Scan for the cell matching the given text and deliver its [x, y] coordinate at center. 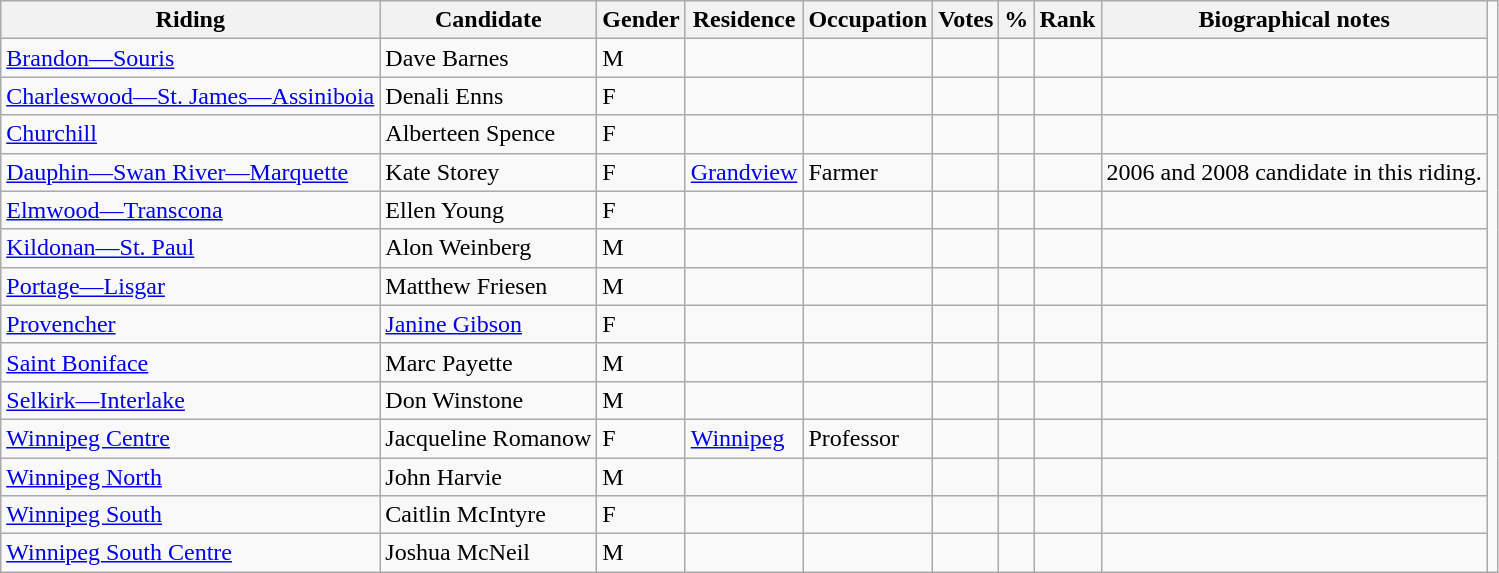
Joshua McNeil [488, 553]
Alon Weinberg [488, 248]
Professor [868, 438]
Caitlin McIntyre [488, 515]
Jacqueline Romanow [488, 438]
Denali Enns [488, 96]
Grandview [744, 172]
Alberteen Spence [488, 134]
Kildonan—St. Paul [190, 248]
Winnipeg Centre [190, 438]
Brandon—Souris [190, 58]
Kate Storey [488, 172]
John Harvie [488, 477]
Residence [744, 20]
Ellen Young [488, 210]
Riding [190, 20]
Portage—Lisgar [190, 286]
Don Winstone [488, 400]
% [1016, 20]
Dave Barnes [488, 58]
Matthew Friesen [488, 286]
Winnipeg South Centre [190, 553]
Candidate [488, 20]
Marc Payette [488, 362]
Churchill [190, 134]
Occupation [868, 20]
Farmer [868, 172]
Winnipeg North [190, 477]
Provencher [190, 324]
Saint Boniface [190, 362]
Selkirk—Interlake [190, 400]
Dauphin—Swan River—Marquette [190, 172]
Winnipeg South [190, 515]
Charleswood—St. James—Assiniboia [190, 96]
Rank [1068, 20]
Gender [641, 20]
Janine Gibson [488, 324]
Votes [966, 20]
Winnipeg [744, 438]
2006 and 2008 candidate in this riding. [1294, 172]
Elmwood—Transcona [190, 210]
Biographical notes [1294, 20]
